Identify which cell holds the provided text, then report its (X, Y) central coordinate. 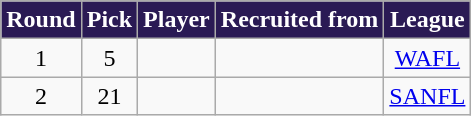
21 (109, 96)
SANFL (428, 96)
Player (177, 20)
WAFL (428, 58)
1 (41, 58)
5 (109, 58)
Recruited from (300, 20)
Round (41, 20)
League (428, 20)
Pick (109, 20)
2 (41, 96)
